Extract the (X, Y) coordinate from the center of the cell holding the provided text.  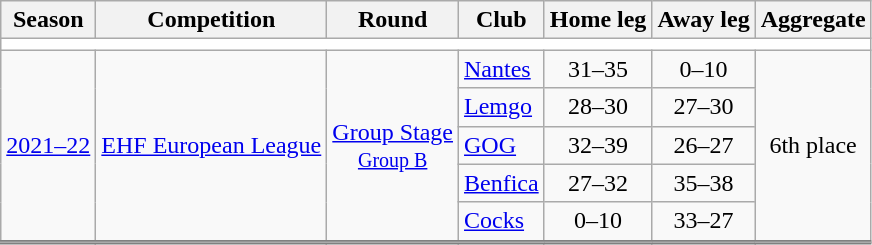
33–27 (704, 222)
Home leg (598, 20)
Aggregate (813, 20)
Away leg (704, 20)
28–30 (598, 107)
27–30 (704, 107)
Group StageGroup B (393, 146)
Lemgo (502, 107)
GOG (502, 145)
Benfica (502, 183)
Club (502, 20)
Cocks (502, 222)
26–27 (704, 145)
Nantes (502, 69)
2021–22 (48, 146)
27–32 (598, 183)
Season (48, 20)
32–39 (598, 145)
35–38 (704, 183)
31–35 (598, 69)
EHF European League (212, 146)
Round (393, 20)
Competition (212, 20)
6th place (813, 146)
